Locate the cell with the specified text and output its [x, y] center coordinate. 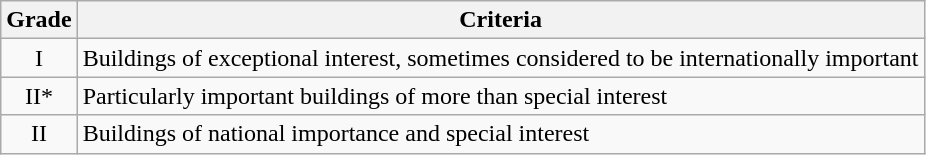
Buildings of national importance and special interest [500, 134]
Particularly important buildings of more than special interest [500, 96]
II* [39, 96]
I [39, 58]
Grade [39, 20]
Criteria [500, 20]
Buildings of exceptional interest, sometimes considered to be internationally important [500, 58]
II [39, 134]
